Detect which cell encompasses the target text, then output its [x, y] center coordinate. 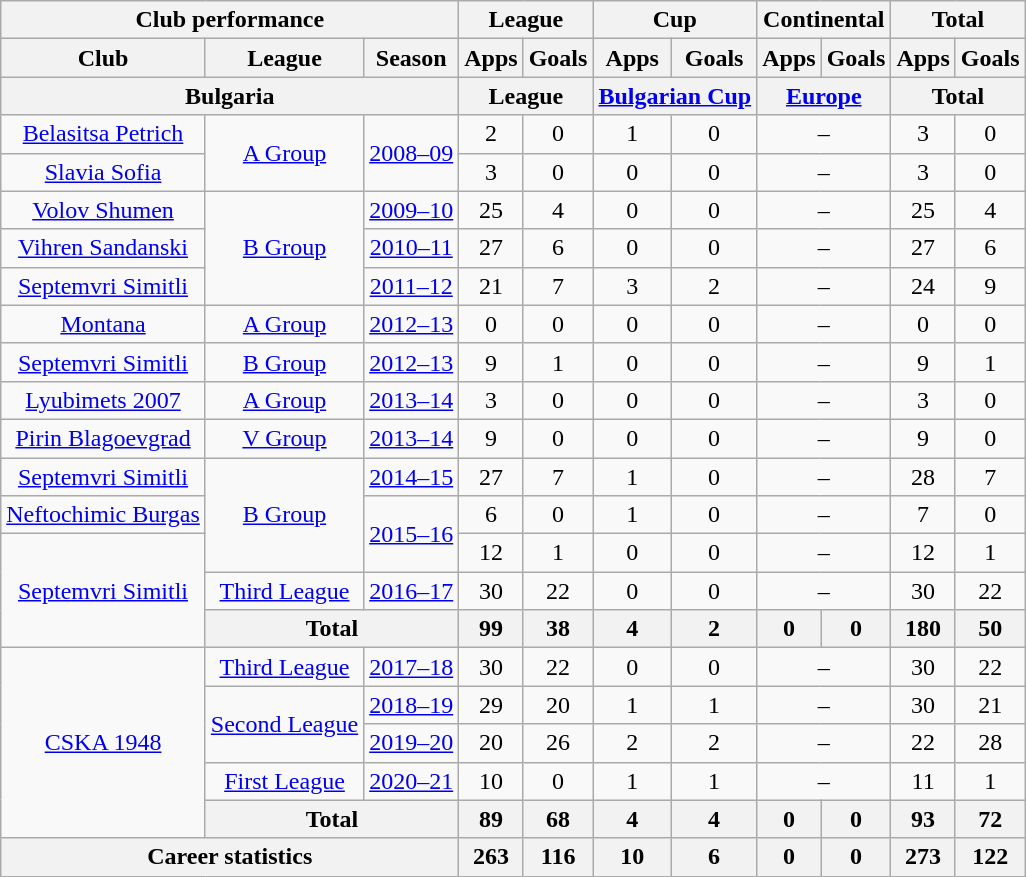
2018–19 [412, 705]
Montana [104, 324]
Cup [675, 20]
Vihren Sandanski [104, 248]
93 [923, 819]
2015–16 [412, 534]
Bulgarian Cup [675, 96]
68 [558, 819]
122 [990, 857]
Second League [284, 724]
2010–11 [412, 248]
Bulgaria [230, 96]
Career statistics [230, 857]
2014–15 [412, 477]
26 [558, 743]
2008–09 [412, 153]
Belasitsa Petrich [104, 134]
116 [558, 857]
Volov Shumen [104, 210]
Season [412, 58]
89 [491, 819]
Club [104, 58]
Lyubimets 2007 [104, 400]
2019–20 [412, 743]
2020–21 [412, 781]
11 [923, 781]
Club performance [230, 20]
29 [491, 705]
V Group [284, 438]
Continental [824, 20]
Europe [824, 96]
CSKA 1948 [104, 743]
273 [923, 857]
2017–18 [412, 667]
50 [990, 629]
Slavia Sofia [104, 172]
2016–17 [412, 591]
2009–10 [412, 210]
38 [558, 629]
Pirin Blagoevgrad [104, 438]
2011–12 [412, 286]
263 [491, 857]
Neftochimic Burgas [104, 515]
180 [923, 629]
24 [923, 286]
72 [990, 819]
First League [284, 781]
99 [491, 629]
